Pinpoint the cell where the given text exists, returning its (X, Y) midpoint coordinate. 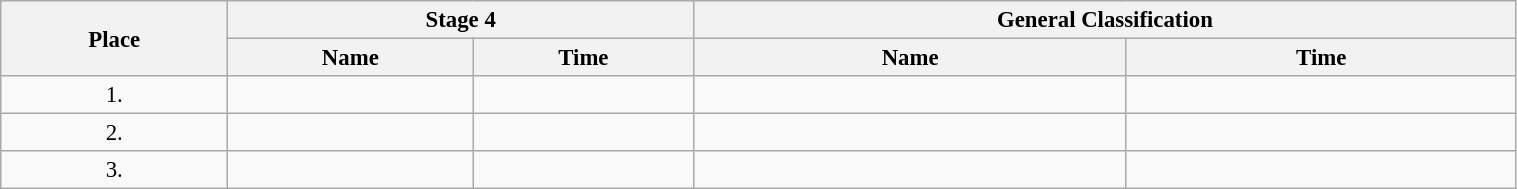
General Classification (1105, 20)
Stage 4 (461, 20)
Place (114, 38)
1. (114, 95)
2. (114, 133)
3. (114, 170)
